For the text-containing cell, return its midpoint in (X, Y) coordinate format. 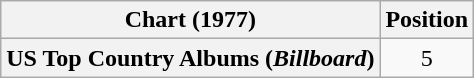
5 (427, 58)
Chart (1977) (190, 20)
Position (427, 20)
US Top Country Albums (Billboard) (190, 58)
